Pinpoint the cell where the given text exists, returning its [X, Y] midpoint coordinate. 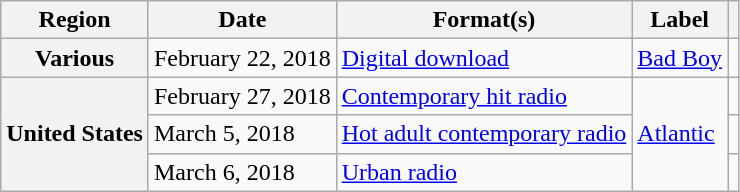
March 5, 2018 [242, 134]
Date [242, 20]
Region [75, 20]
Various [75, 58]
Hot adult contemporary radio [484, 134]
Bad Boy [680, 58]
Contemporary hit radio [484, 96]
February 22, 2018 [242, 58]
Urban radio [484, 172]
February 27, 2018 [242, 96]
March 6, 2018 [242, 172]
Label [680, 20]
Digital download [484, 58]
Format(s) [484, 20]
United States [75, 134]
Atlantic [680, 134]
